Provide the (X, Y) coordinate of the cell's center where the given text is located.  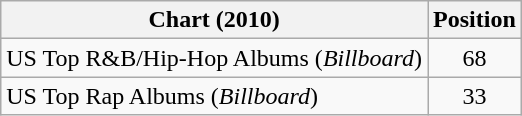
US Top Rap Albums (Billboard) (214, 96)
68 (475, 58)
33 (475, 96)
Chart (2010) (214, 20)
Position (475, 20)
US Top R&B/Hip-Hop Albums (Billboard) (214, 58)
